Scan for the cell matching the given text and deliver its (X, Y) coordinate at center. 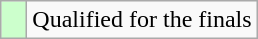
Qualified for the finals (142, 20)
